For the text-containing cell, return its midpoint in (X, Y) coordinate format. 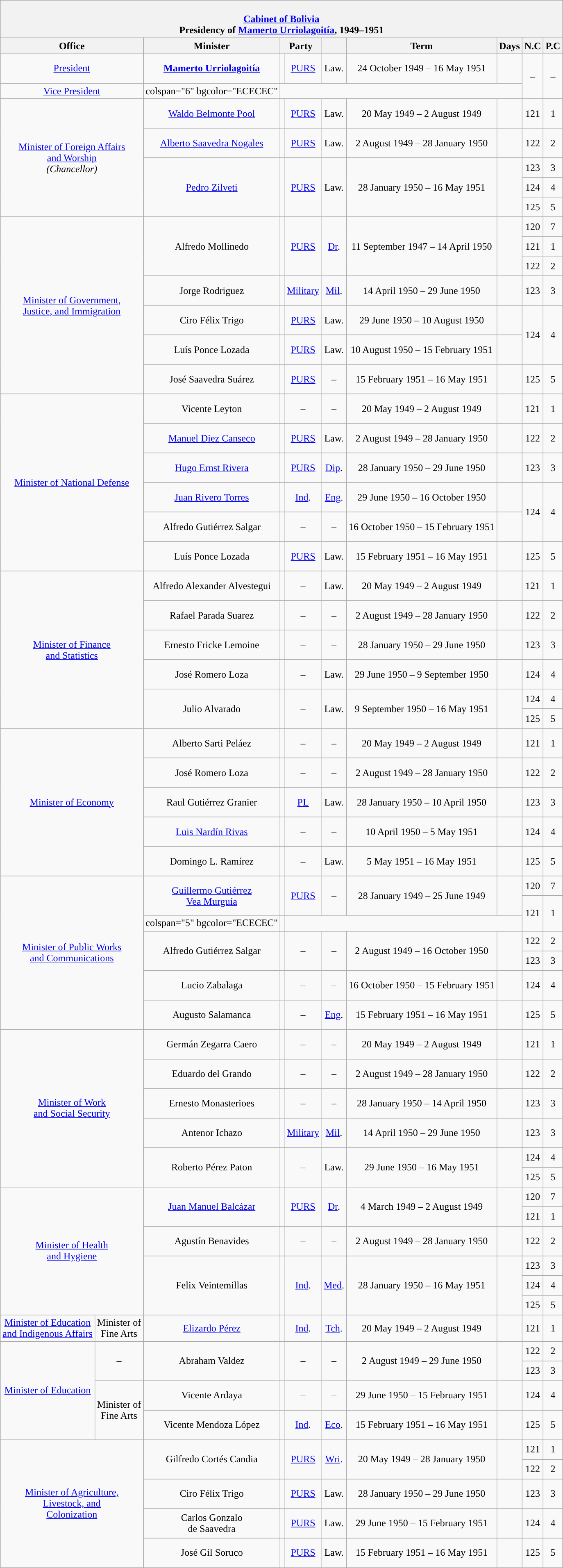
28 January 1950 – 10 April 1950 (422, 802)
Pedro Zilveti (212, 187)
Eco. (334, 1425)
29 June 1950 – 10 August 1950 (422, 320)
Ernesto Monasterioes (212, 1103)
Party (301, 46)
29 June 1950 – 9 September 1950 (422, 674)
5 May 1951 – 16 May 1951 (422, 861)
Vice President (72, 91)
Minister of National Defense (72, 482)
Minister of Workand Social Security (72, 1108)
Minister of Public Worksand Communications (72, 953)
Minister of Educationand Indigenous Affairs (48, 1328)
2 August 1949 – 16 October 1950 (422, 951)
Manuel Diez Canseco (212, 438)
10 April 1950 – 5 May 1951 (422, 832)
P.C (553, 46)
10 August 1950 – 15 February 1951 (422, 350)
Roberto Pérez Paton (212, 1167)
President (72, 68)
colspan="5" bgcolor="ECECEC" (212, 923)
Med. (334, 1285)
Minister of Government,Justice, and Immigration (72, 305)
Dip. (334, 468)
Domingo L. Ramírez (212, 861)
Minister of Education (48, 1390)
29 June 1950 – 16 May 1951 (422, 1167)
Vicente Mendoza López (212, 1425)
Agustín Benavides (212, 1241)
Germán Zegarra Caero (212, 1044)
Gilfredo Cortés Candia (212, 1459)
Elizardo Pérez (212, 1328)
Juan Rivero Torres (212, 497)
Minister of Healthand Hygiene (72, 1251)
Wri. (334, 1459)
Vicente Leyton (212, 409)
Jorge Rodriguez (212, 291)
PL (303, 802)
colspan="6" bgcolor="ECECEC" (212, 91)
José Saavedra Suárez (212, 379)
Tch. (334, 1328)
Alberto Sarti Peláez (212, 743)
N.C (533, 46)
2 August 1949 – 29 June 1950 (422, 1361)
Alfredo Alexander Alvestegui (212, 586)
Minister of Financeand Statistics (72, 650)
Rafael Parada Suarez (212, 615)
Term (422, 46)
4 March 1949 – 2 August 1949 (422, 1206)
Office (72, 46)
24 October 1949 – 16 May 1951 (422, 68)
Luis Nardín Rivas (212, 832)
Guillermo GutiérrezVea Murguía (212, 896)
29 June 1950 – 16 October 1950 (422, 497)
Eduardo del Grando (212, 1074)
Minister of Agriculture,Livestock, andColonization (72, 1504)
Mamerto Urriolagoitía (212, 68)
11 September 1947 – 14 April 1950 (422, 246)
Minister of Economy (72, 802)
Vicente Ardaya (212, 1395)
Felix Veintemillas (212, 1285)
Minister of Foreign Affairsand Worship(Chancellor) (72, 158)
Antenor Ichazo (212, 1133)
Julio Alvarado (212, 709)
20 May 1949 – 28 January 1950 (422, 1459)
Raul Gutiérrez Granier (212, 802)
Carlos Gonzalode Saavedra (212, 1523)
28 January 1950 – 14 April 1950 (422, 1103)
Waldo Belmonte Pool (212, 114)
Hugo Ernst Rivera (212, 468)
9 September 1950 – 16 May 1951 (422, 709)
28 January 1949 – 25 June 1949 (422, 896)
José Gil Soruco (212, 1553)
Alfredo Mollinedo (212, 246)
Juan Manuel Balcázar (212, 1206)
Abraham Valdez (212, 1361)
Cabinet of BoliviaPresidency of Mamerto Urriolagoitía, 1949–1951 (281, 19)
Ernesto Fricke Lemoine (212, 645)
Lucio Zabalaga (212, 985)
Minister (212, 46)
Augusto Salamanca (212, 1015)
Days (510, 46)
Alberto Saavedra Nogales (212, 143)
